Capture the cell that displays the provided text and extract its (X, Y) central coordinate. 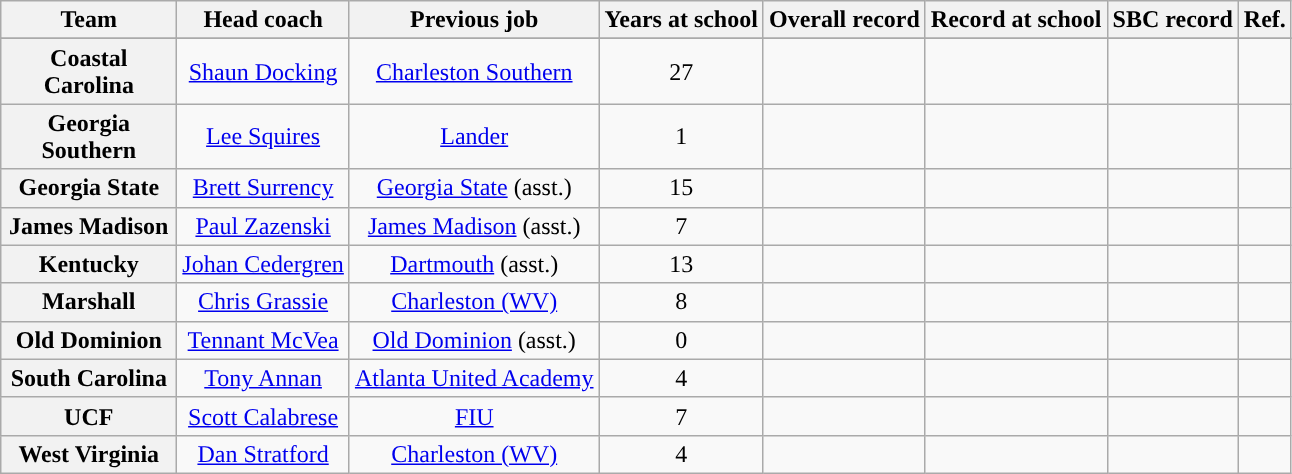
Shaun Docking (264, 72)
Years at school (681, 20)
Paul Zazenski (264, 226)
Georgia State (89, 188)
Head coach (264, 20)
James Madison (89, 226)
South Carolina (89, 378)
UCF (89, 416)
Tennant McVea (264, 340)
Overall record (844, 20)
Charleston Southern (474, 72)
Old Dominion (89, 340)
FIU (474, 416)
Previous job (474, 20)
Georgia State (asst.) (474, 188)
Scott Calabrese (264, 416)
Georgia Southern (89, 136)
Lander (474, 136)
15 (681, 188)
Record at school (1016, 20)
0 (681, 340)
13 (681, 264)
Coastal Carolina (89, 72)
Tony Annan (264, 378)
SBC record (1172, 20)
Lee Squires (264, 136)
Chris Grassie (264, 302)
Dan Stratford (264, 454)
Team (89, 20)
Brett Surrency (264, 188)
Kentucky (89, 264)
1 (681, 136)
27 (681, 72)
Atlanta United Academy (474, 378)
Ref. (1264, 20)
Dartmouth (asst.) (474, 264)
Marshall (89, 302)
8 (681, 302)
West Virginia (89, 454)
James Madison (asst.) (474, 226)
Old Dominion (asst.) (474, 340)
Johan Cedergren (264, 264)
